Return the (x, y) coordinate for the center point of the cell that contains the specified text.  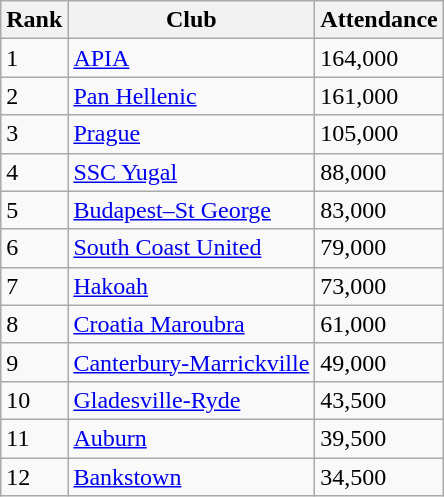
APIA (192, 58)
7 (34, 286)
61,000 (379, 324)
105,000 (379, 134)
2 (34, 96)
12 (34, 477)
11 (34, 438)
73,000 (379, 286)
49,000 (379, 362)
Attendance (379, 20)
43,500 (379, 400)
Auburn (192, 438)
South Coast United (192, 248)
34,500 (379, 477)
Canterbury-Marrickville (192, 362)
1 (34, 58)
39,500 (379, 438)
Budapest–St George (192, 210)
3 (34, 134)
Croatia Maroubra (192, 324)
Hakoah (192, 286)
4 (34, 172)
SSC Yugal (192, 172)
6 (34, 248)
161,000 (379, 96)
88,000 (379, 172)
9 (34, 362)
10 (34, 400)
8 (34, 324)
Bankstown (192, 477)
Club (192, 20)
Gladesville-Ryde (192, 400)
83,000 (379, 210)
Prague (192, 134)
79,000 (379, 248)
164,000 (379, 58)
5 (34, 210)
Pan Hellenic (192, 96)
Rank (34, 20)
